Determine the (X, Y) coordinate at the center of the cell enclosing the given text.  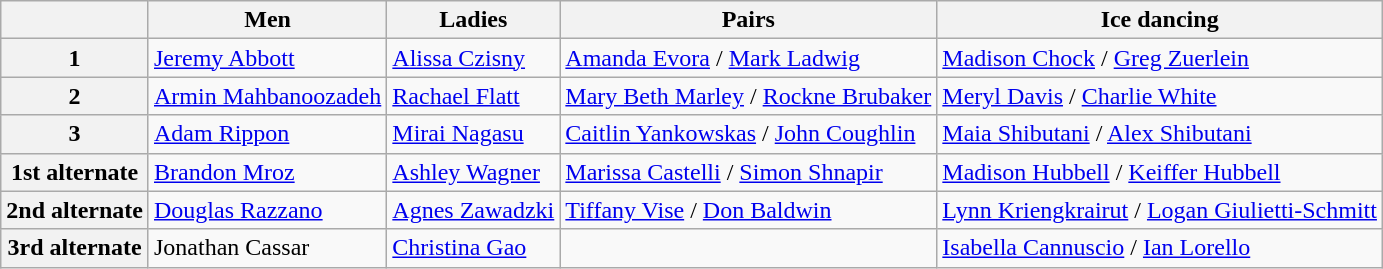
3 (75, 134)
Lynn Kriengkrairut / Logan Giulietti-Schmitt (1160, 210)
Madison Hubbell / Keiffer Hubbell (1160, 172)
Mary Beth Marley / Rockne Brubaker (748, 96)
Douglas Razzano (267, 210)
1 (75, 58)
Alissa Czisny (474, 58)
Jeremy Abbott (267, 58)
3rd alternate (75, 248)
Meryl Davis / Charlie White (1160, 96)
Pairs (748, 20)
Marissa Castelli / Simon Shnapir (748, 172)
Madison Chock / Greg Zuerlein (1160, 58)
Rachael Flatt (474, 96)
1st alternate (75, 172)
Adam Rippon (267, 134)
Armin Mahbanoozadeh (267, 96)
Agnes Zawadzki (474, 210)
Caitlin Yankowskas / John Coughlin (748, 134)
Tiffany Vise / Don Baldwin (748, 210)
Christina Gao (474, 248)
Ice dancing (1160, 20)
Brandon Mroz (267, 172)
Men (267, 20)
Mirai Nagasu (474, 134)
2nd alternate (75, 210)
Ashley Wagner (474, 172)
Maia Shibutani / Alex Shibutani (1160, 134)
Amanda Evora / Mark Ladwig (748, 58)
Jonathan Cassar (267, 248)
2 (75, 96)
Ladies (474, 20)
Isabella Cannuscio / Ian Lorello (1160, 248)
